Pinpoint the cell where the given text exists, returning its [x, y] midpoint coordinate. 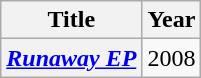
2008 [172, 58]
Runaway EP [72, 58]
Title [72, 20]
Year [172, 20]
